Detect which cell encompasses the target text, then output its (x, y) center coordinate. 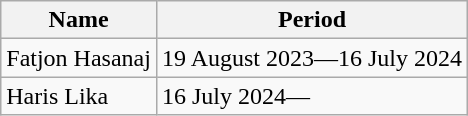
19 August 2023—16 July 2024 (312, 58)
Fatjon Hasanaj (79, 58)
Haris Lika (79, 96)
Period (312, 20)
Name (79, 20)
16 July 2024— (312, 96)
